Detect which cell encompasses the target text, then output its [X, Y] center coordinate. 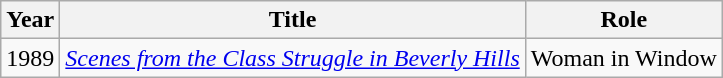
Scenes from the Class Struggle in Beverly Hills [292, 58]
Role [624, 20]
1989 [30, 58]
Year [30, 20]
Title [292, 20]
Woman in Window [624, 58]
